For the text-containing cell, return its midpoint in [X, Y] coordinate format. 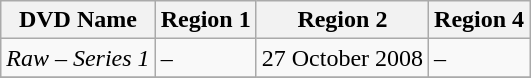
Region 1 [206, 20]
Region 4 [480, 20]
Region 2 [342, 20]
DVD Name [78, 20]
27 October 2008 [342, 58]
Raw – Series 1 [78, 58]
